Return (x, y) of the center of cell containing provided text 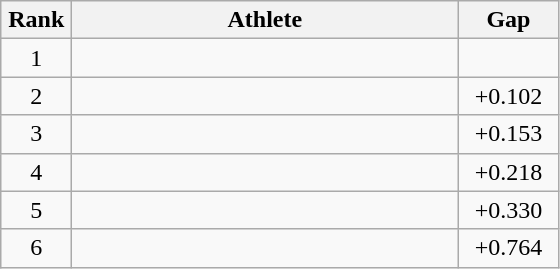
+0.764 (508, 248)
+0.153 (508, 134)
4 (36, 172)
6 (36, 248)
5 (36, 210)
Athlete (265, 20)
2 (36, 96)
+0.218 (508, 172)
1 (36, 58)
Gap (508, 20)
Rank (36, 20)
3 (36, 134)
+0.330 (508, 210)
+0.102 (508, 96)
